Find where the given text appears and provide that cell's center as (x, y) coordinate. 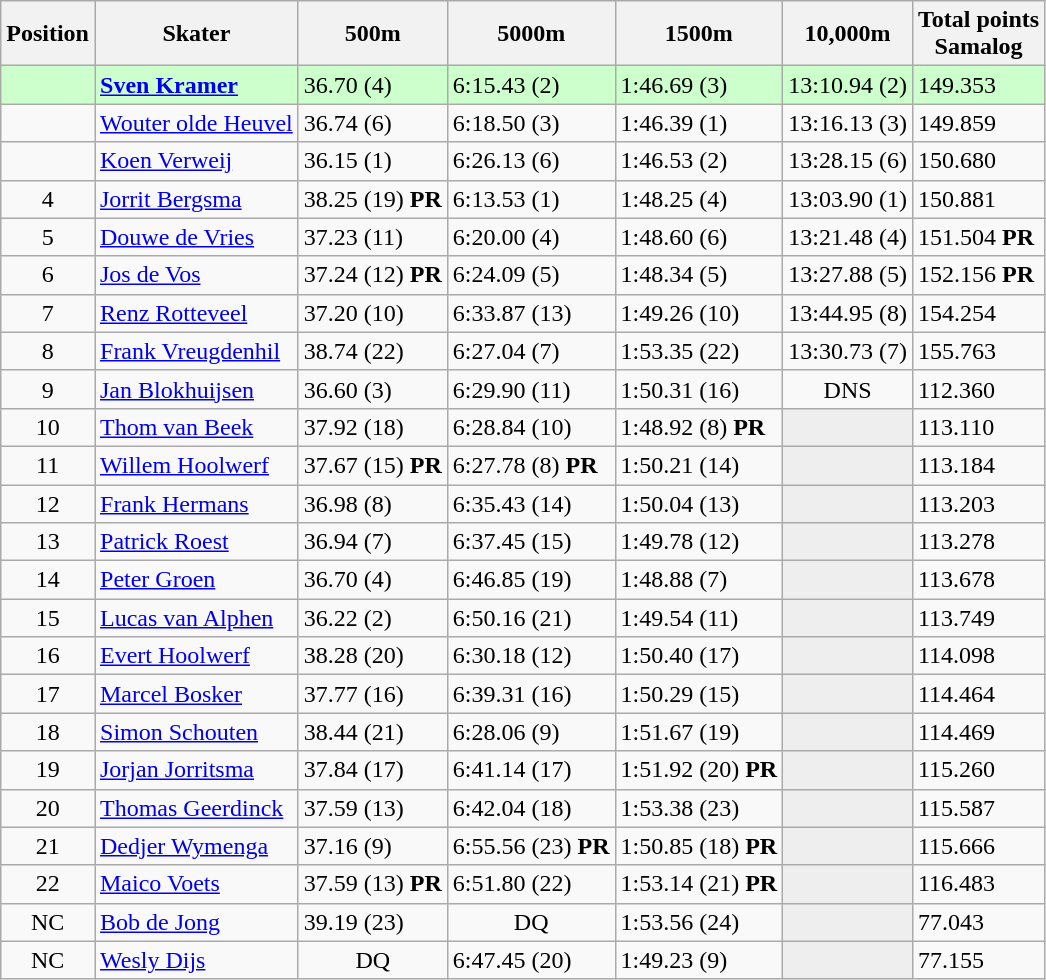
Peter Groen (196, 580)
Jan Blokhuijsen (196, 389)
13:16.13 (3) (848, 123)
155.763 (978, 351)
36.60 (3) (372, 389)
Dedjer Wymenga (196, 846)
6:27.78 (8) PR (531, 465)
Koen Verweij (196, 161)
36.74 (6) (372, 123)
6:27.04 (7) (531, 351)
113.203 (978, 503)
Patrick Roest (196, 542)
114.464 (978, 694)
Simon Schouten (196, 732)
115.587 (978, 808)
37.23 (11) (372, 237)
Skater (196, 34)
113.110 (978, 427)
Thomas Geerdinck (196, 808)
Thom van Beek (196, 427)
13:28.15 (6) (848, 161)
1500m (699, 34)
37.59 (13) (372, 808)
114.098 (978, 656)
1:53.35 (22) (699, 351)
17 (48, 694)
9 (48, 389)
13:44.95 (8) (848, 313)
77.043 (978, 922)
13:03.90 (1) (848, 199)
18 (48, 732)
1:50.21 (14) (699, 465)
6:26.13 (6) (531, 161)
6:24.09 (5) (531, 275)
6:55.56 (23) PR (531, 846)
15 (48, 618)
1:51.67 (19) (699, 732)
4 (48, 199)
1:50.04 (13) (699, 503)
152.156 PR (978, 275)
1:49.54 (11) (699, 618)
10 (48, 427)
6:42.04 (18) (531, 808)
Marcel Bosker (196, 694)
Renz Rotteveel (196, 313)
6:39.31 (16) (531, 694)
150.881 (978, 199)
13:21.48 (4) (848, 237)
37.67 (15) PR (372, 465)
6:28.84 (10) (531, 427)
8 (48, 351)
1:50.29 (15) (699, 694)
113.749 (978, 618)
14 (48, 580)
150.680 (978, 161)
6:13.53 (1) (531, 199)
Douwe de Vries (196, 237)
Lucas van Alphen (196, 618)
500m (372, 34)
Evert Hoolwerf (196, 656)
113.184 (978, 465)
1:48.92 (8) PR (699, 427)
11 (48, 465)
5 (48, 237)
13:27.88 (5) (848, 275)
36.98 (8) (372, 503)
1:46.39 (1) (699, 123)
1:48.34 (5) (699, 275)
6:47.45 (20) (531, 960)
37.92 (18) (372, 427)
1:49.26 (10) (699, 313)
115.260 (978, 770)
Jorjan Jorritsma (196, 770)
149.859 (978, 123)
DNS (848, 389)
12 (48, 503)
1:50.31 (16) (699, 389)
1:48.25 (4) (699, 199)
113.278 (978, 542)
36.94 (7) (372, 542)
37.77 (16) (372, 694)
Wesly Dijs (196, 960)
37.84 (17) (372, 770)
6:29.90 (11) (531, 389)
77.155 (978, 960)
154.254 (978, 313)
6 (48, 275)
Wouter olde Heuvel (196, 123)
1:53.38 (23) (699, 808)
114.469 (978, 732)
21 (48, 846)
6:33.87 (13) (531, 313)
Bob de Jong (196, 922)
36.15 (1) (372, 161)
37.16 (9) (372, 846)
6:51.80 (22) (531, 884)
6:50.16 (21) (531, 618)
38.28 (20) (372, 656)
6:30.18 (12) (531, 656)
1:49.78 (12) (699, 542)
Frank Hermans (196, 503)
1:50.40 (17) (699, 656)
6:18.50 (3) (531, 123)
1:50.85 (18) PR (699, 846)
Jorrit Bergsma (196, 199)
13 (48, 542)
Sven Kramer (196, 85)
Jos de Vos (196, 275)
6:46.85 (19) (531, 580)
16 (48, 656)
149.353 (978, 85)
39.19 (23) (372, 922)
37.20 (10) (372, 313)
6:28.06 (9) (531, 732)
Willem Hoolwerf (196, 465)
1:49.23 (9) (699, 960)
6:35.43 (14) (531, 503)
6:15.43 (2) (531, 85)
1:46.53 (2) (699, 161)
116.483 (978, 884)
6:37.45 (15) (531, 542)
20 (48, 808)
36.22 (2) (372, 618)
113.678 (978, 580)
Frank Vreugdenhil (196, 351)
22 (48, 884)
38.44 (21) (372, 732)
13:10.94 (2) (848, 85)
38.25 (19) PR (372, 199)
1:53.14 (21) PR (699, 884)
7 (48, 313)
37.24 (12) PR (372, 275)
37.59 (13) PR (372, 884)
38.74 (22) (372, 351)
19 (48, 770)
1:48.88 (7) (699, 580)
1:53.56 (24) (699, 922)
1:46.69 (3) (699, 85)
6:20.00 (4) (531, 237)
115.666 (978, 846)
1:48.60 (6) (699, 237)
10,000m (848, 34)
112.360 (978, 389)
Total points Samalog (978, 34)
13:30.73 (7) (848, 351)
1:51.92 (20) PR (699, 770)
Position (48, 34)
Maico Voets (196, 884)
6:41.14 (17) (531, 770)
5000m (531, 34)
151.504 PR (978, 237)
